Scan for the cell matching the given text and deliver its (x, y) coordinate at center. 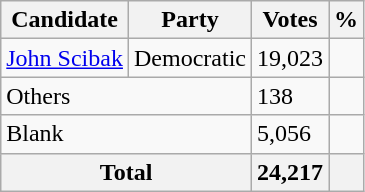
Blank (126, 134)
Democratic (190, 58)
John Scibak (65, 58)
Party (190, 20)
24,217 (290, 172)
Votes (290, 20)
19,023 (290, 58)
138 (290, 96)
Candidate (65, 20)
Total (126, 172)
5,056 (290, 134)
% (346, 20)
Others (126, 96)
